Detect which cell encompasses the target text, then output its [x, y] center coordinate. 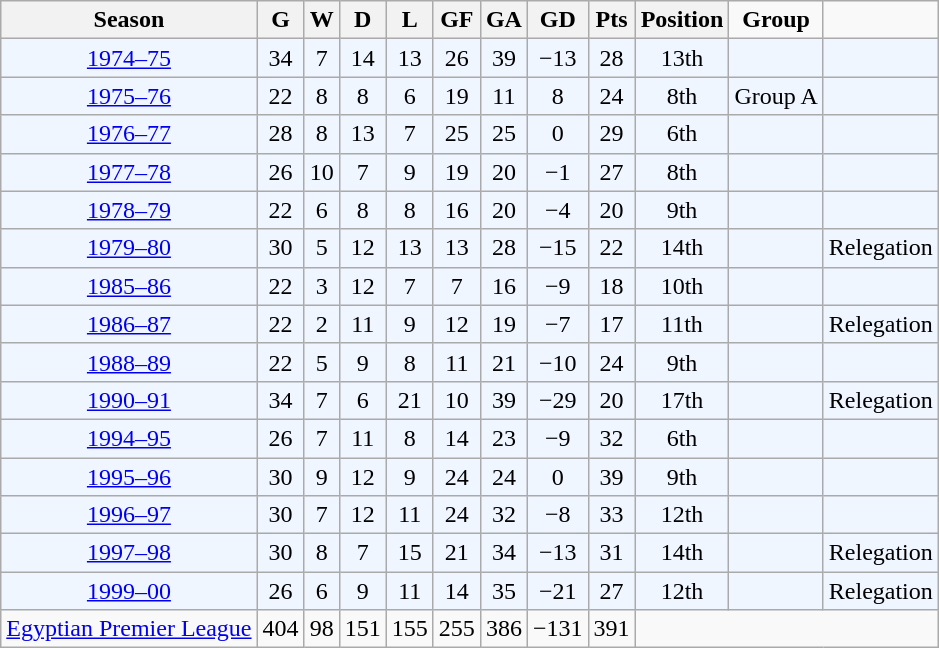
1995–96 [129, 477]
33 [612, 515]
1976–77 [129, 134]
Group [776, 20]
L [410, 20]
17 [612, 324]
155 [410, 629]
1997–98 [129, 553]
31 [612, 553]
1985–86 [129, 286]
386 [504, 629]
W [322, 20]
1975–76 [129, 96]
Position [682, 20]
Pts [612, 20]
−21 [558, 591]
−8 [558, 515]
1999–00 [129, 591]
1988–89 [129, 362]
Season [129, 20]
−4 [558, 210]
404 [280, 629]
1974–75 [129, 58]
151 [362, 629]
17th [682, 400]
35 [504, 591]
−131 [558, 629]
1986–87 [129, 324]
13th [682, 58]
−7 [558, 324]
GA [504, 20]
1994–95 [129, 438]
D [362, 20]
GF [456, 20]
Egyptian Premier League [129, 629]
Group A [776, 96]
98 [322, 629]
G [280, 20]
255 [456, 629]
29 [612, 134]
−1 [558, 172]
1990–91 [129, 400]
15 [410, 553]
10th [682, 286]
2 [322, 324]
1977–78 [129, 172]
11th [682, 324]
3 [322, 286]
18 [612, 286]
−15 [558, 248]
1978–79 [129, 210]
23 [504, 438]
GD [558, 20]
1996–97 [129, 515]
1979–80 [129, 248]
391 [612, 629]
−29 [558, 400]
−10 [558, 362]
